Return the (X, Y) coordinate for the center point of the cell that contains the specified text.  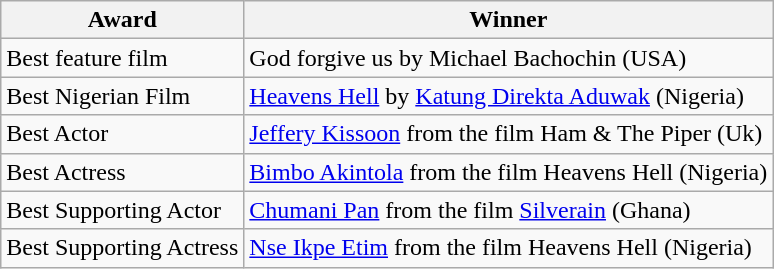
Award (122, 20)
Jeffery Kissoon from the film Ham & The Piper (Uk) (508, 134)
Best Nigerian Film (122, 96)
Winner (508, 20)
Chumani Pan from the film Silverain (Ghana) (508, 210)
Heavens Hell by Katung Direkta Aduwak (Nigeria) (508, 96)
Bimbo Akintola from the film Heavens Hell (Nigeria) (508, 172)
Best Actor (122, 134)
God forgive us by Michael Bachochin (USA) (508, 58)
Best Supporting Actress (122, 248)
Nse Ikpe Etim from the film Heavens Hell (Nigeria) (508, 248)
Best Supporting Actor (122, 210)
Best Actress (122, 172)
Best feature film (122, 58)
